Detect which cell encompasses the target text, then output its (X, Y) center coordinate. 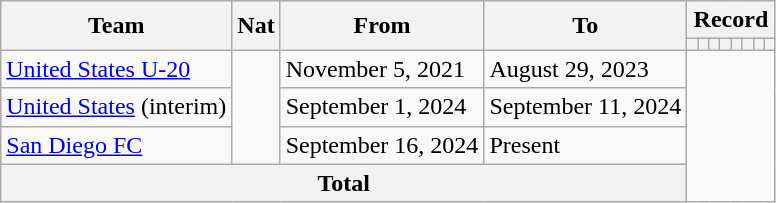
November 5, 2021 (382, 69)
September 16, 2024 (382, 145)
September 11, 2024 (586, 107)
August 29, 2023 (586, 69)
Record (731, 20)
September 1, 2024 (382, 107)
To (586, 26)
Present (586, 145)
San Diego FC (116, 145)
From (382, 26)
Total (344, 183)
Team (116, 26)
United States U-20 (116, 69)
Nat (256, 26)
United States (interim) (116, 107)
